Detect which cell encompasses the target text, then output its (x, y) center coordinate. 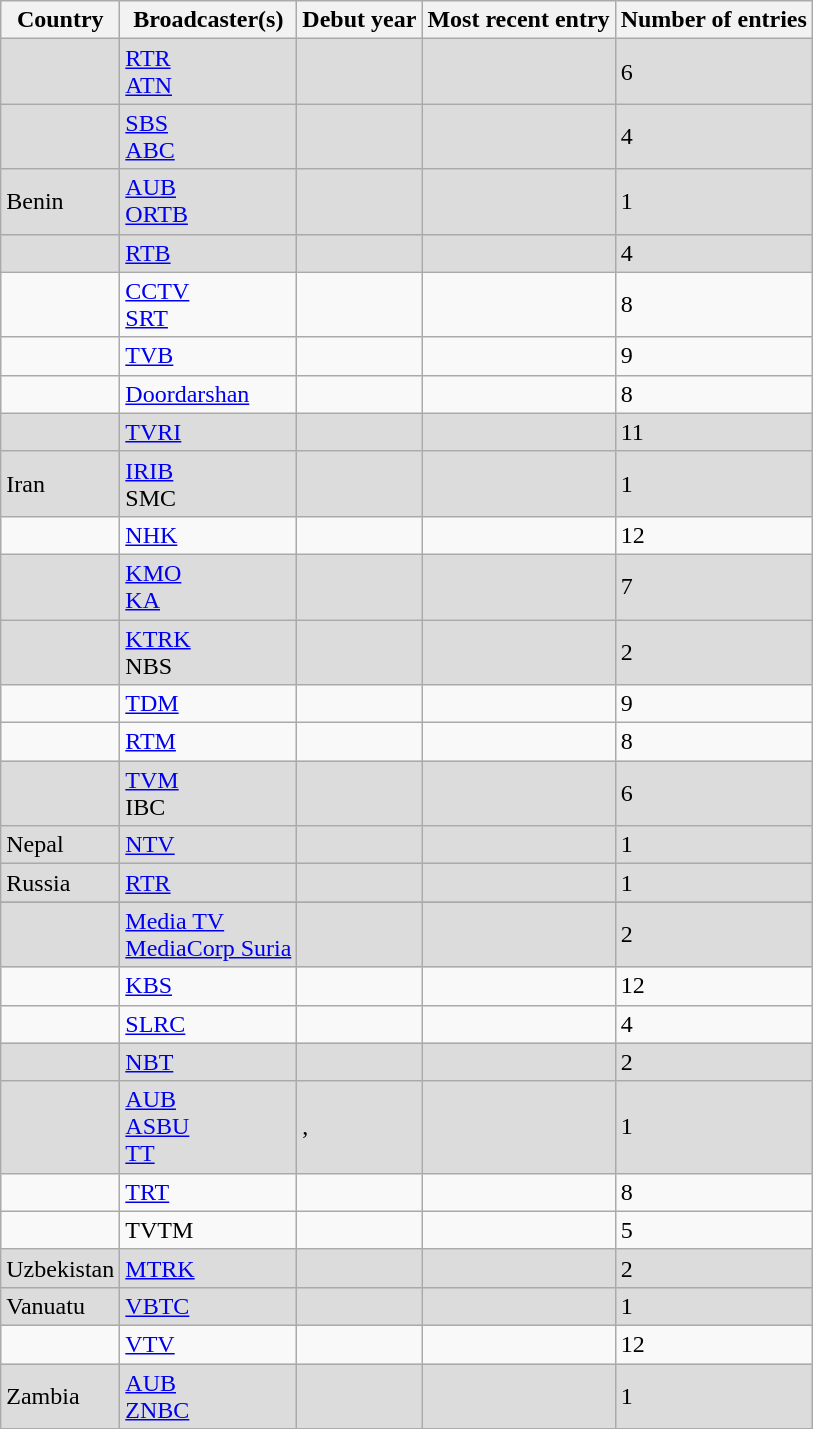
TVMIBC (208, 794)
SBSABC (208, 136)
VTV (208, 1344)
Nepal (60, 845)
AUBASBUTT (208, 1127)
Debut year (360, 20)
TVRI (208, 432)
CCTVSRT (208, 304)
RTM (208, 742)
KTRKNBS (208, 652)
Zambia (60, 1396)
VBTC (208, 1306)
Uzbekistan (60, 1268)
RTR (208, 883)
Vanuatu (60, 1306)
11 (714, 432)
NHK (208, 535)
TDM (208, 704)
MTRK (208, 1268)
Russia (60, 883)
RTB (208, 253)
Media TVMediaCorp Suria (208, 934)
NBT (208, 1062)
RTRATN (208, 72)
KMOKA (208, 586)
5 (714, 1230)
7 (714, 586)
TRT (208, 1192)
Iran (60, 484)
KBS (208, 986)
, (360, 1127)
AUBORTB (208, 202)
TVTM (208, 1230)
IRIBSMC (208, 484)
Doordarshan (208, 394)
Benin (60, 202)
Country (60, 20)
TVB (208, 356)
Most recent entry (518, 20)
NTV (208, 845)
AUBZNBC (208, 1396)
Broadcaster(s) (208, 20)
SLRC (208, 1024)
Number of entries (714, 20)
